Identify which cell holds the provided text, then report its [X, Y] central coordinate. 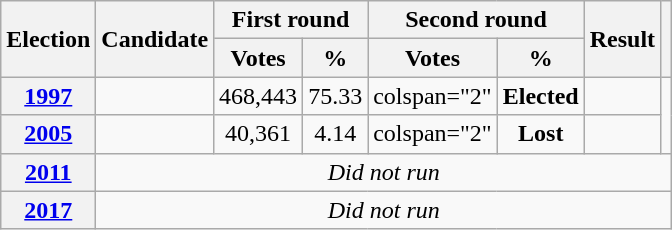
75.33 [336, 96]
2011 [48, 172]
Candidate [155, 39]
468,443 [258, 96]
2017 [48, 210]
40,361 [258, 134]
Elected [540, 96]
2005 [48, 134]
Lost [540, 134]
Election [48, 39]
Result [622, 39]
1997 [48, 96]
First round [291, 20]
4.14 [336, 134]
Second round [476, 20]
